Return the (x, y) coordinate for the center point of the cell that contains the specified text.  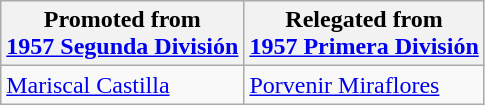
Relegated from1957 Primera División (364, 34)
Mariscal Castilla (122, 85)
Promoted from1957 Segunda División (122, 34)
Porvenir Miraflores (364, 85)
